Locate the cell with the specified text and output its [x, y] center coordinate. 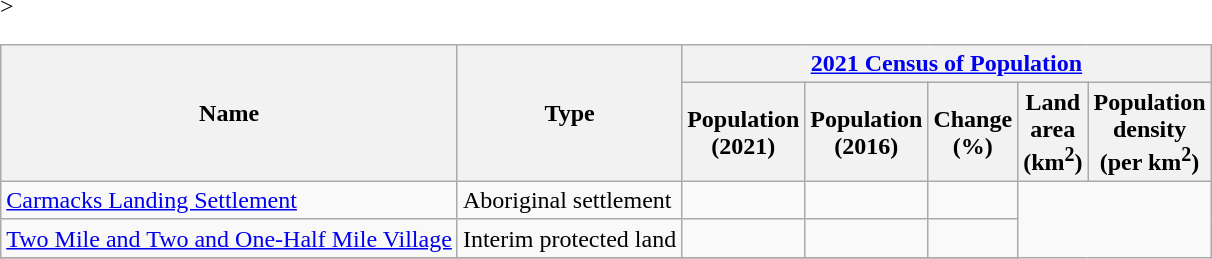
Change(%) [973, 132]
Population(2016) [866, 132]
Name [230, 114]
Interim protected land [569, 238]
Two Mile and Two and One-Half Mile Village [230, 238]
Aboriginal settlement [569, 200]
Populationdensity(per km2) [1150, 132]
Carmacks Landing Settlement [230, 200]
Population(2021) [744, 132]
2021 Census of Population [946, 64]
Type [569, 114]
Landarea(km2) [1053, 132]
